Return (x, y) of the center of cell containing provided text 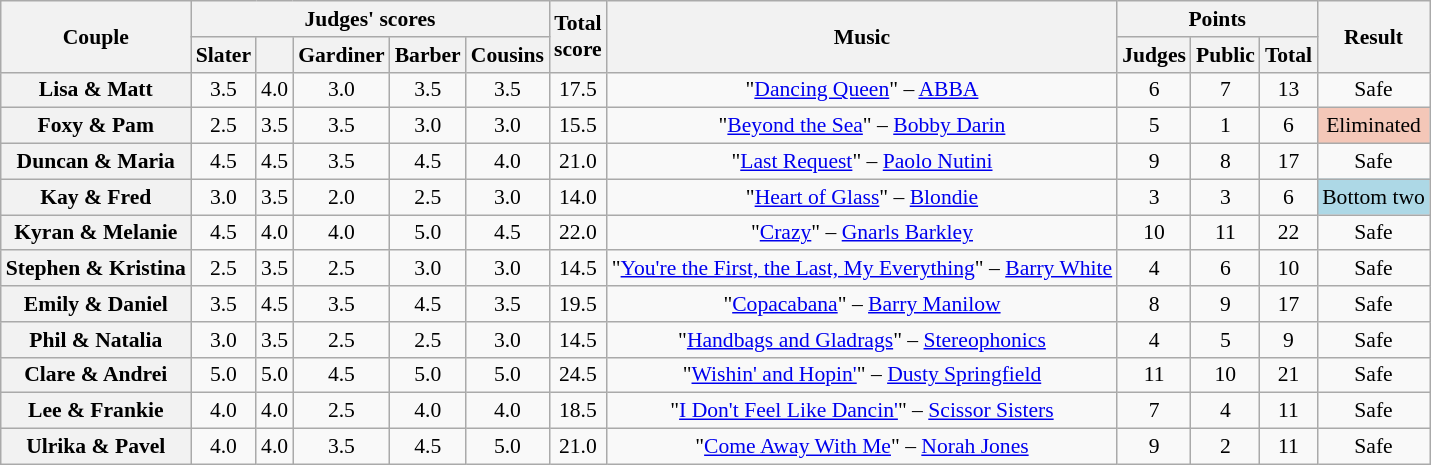
Gardiner (341, 55)
"Come Away With Me" – Norah Jones (862, 447)
Clare & Andrei (96, 375)
Emily & Daniel (96, 304)
"Crazy" – Gnarls Barkley (862, 233)
Judges (1154, 55)
14.0 (578, 197)
2.0 (341, 197)
15.5 (578, 126)
Kyran & Melanie (96, 233)
Barber (428, 55)
"Last Request" – Paolo Nutini (862, 162)
"Beyond the Sea" – Bobby Darin (862, 126)
13 (1288, 90)
"You're the First, the Last, My Everything" – Barry White (862, 269)
Public (1226, 55)
17.5 (578, 90)
Total (1288, 55)
21 (1288, 375)
Slater (224, 55)
Couple (96, 36)
Ulrika & Pavel (96, 447)
"Heart of Glass" – Blondie (862, 197)
Cousins (508, 55)
"Copacabana" – Barry Manilow (862, 304)
Stephen & Kristina (96, 269)
"Wishin' and Hopin'" – Dusty Springfield (862, 375)
1 (1226, 126)
Judges' scores (370, 19)
Duncan & Maria (96, 162)
"Handbags and Gladrags" – Stereophonics (862, 340)
Points (1217, 19)
"Dancing Queen" – ABBA (862, 90)
22.0 (578, 233)
Lee & Frankie (96, 411)
Foxy & Pam (96, 126)
22 (1288, 233)
Music (862, 36)
24.5 (578, 375)
2 (1226, 447)
"I Don't Feel Like Dancin'" – Scissor Sisters (862, 411)
Lisa & Matt (96, 90)
19.5 (578, 304)
Phil & Natalia (96, 340)
Result (1374, 36)
Kay & Fred (96, 197)
Bottom two (1374, 197)
Eliminated (1374, 126)
Totalscore (578, 36)
18.5 (578, 411)
